Pinpoint the cell where the given text exists, returning its [X, Y] midpoint coordinate. 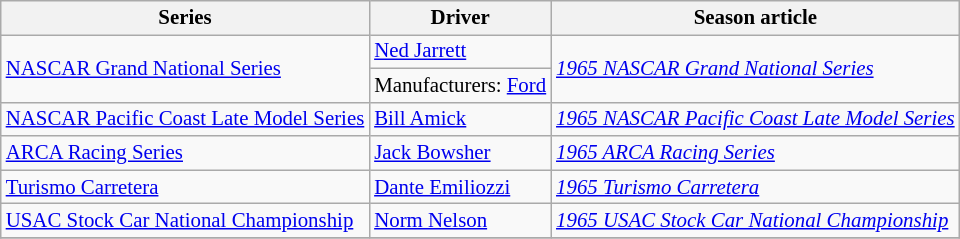
Norm Nelson [460, 221]
USAC Stock Car National Championship [185, 221]
Series [185, 18]
1965 USAC Stock Car National Championship [755, 221]
Ned Jarrett [460, 51]
NASCAR Grand National Series [185, 68]
Manufacturers: Ford [460, 85]
Bill Amick [460, 119]
1965 NASCAR Grand National Series [755, 68]
Turismo Carretera [185, 187]
1965 Turismo Carretera [755, 187]
Season article [755, 18]
Jack Bowsher [460, 153]
Driver [460, 18]
Dante Emiliozzi [460, 187]
1965 ARCA Racing Series [755, 153]
1965 NASCAR Pacific Coast Late Model Series [755, 119]
NASCAR Pacific Coast Late Model Series [185, 119]
ARCA Racing Series [185, 153]
